From the cell containing the given text, extract its center point as (X, Y) coordinate. 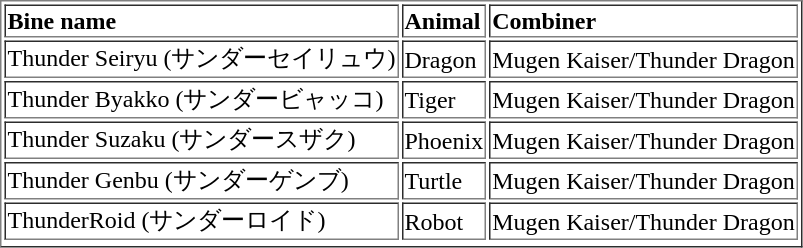
Animal (444, 20)
Turtle (444, 181)
Phoenix (444, 141)
Thunder Seiryu (サンダーセイリュウ) (201, 59)
Bine name (201, 20)
Tiger (444, 100)
ThunderRoid (サンダーロイド) (201, 221)
Combiner (644, 20)
Thunder Byakko (サンダービャッコ) (201, 100)
Thunder Genbu (サンダーゲンブ) (201, 181)
Thunder Suzaku (サンダースザク) (201, 141)
Robot (444, 221)
Dragon (444, 59)
